Return the (X, Y) coordinate for the center point of the cell that contains the specified text.  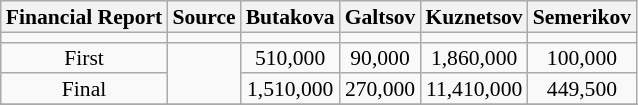
Butakova (290, 16)
449,500 (582, 90)
Financial Report (84, 16)
Final (84, 90)
1,510,000 (290, 90)
Kuznetsov (474, 16)
11,410,000 (474, 90)
Semerikov (582, 16)
90,000 (380, 58)
Galtsov (380, 16)
First (84, 58)
1,860,000 (474, 58)
270,000 (380, 90)
Source (204, 16)
510,000 (290, 58)
100,000 (582, 58)
